Pinpoint the cell where the given text exists, returning its (X, Y) midpoint coordinate. 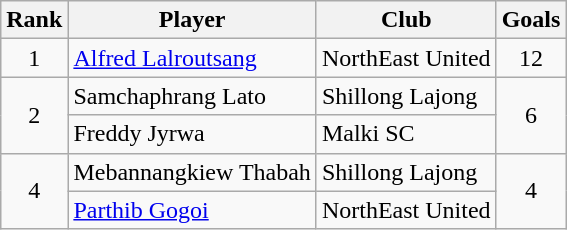
Alfred Lalroutsang (192, 58)
Samchaphrang Lato (192, 96)
Malki SC (406, 134)
Club (406, 20)
Player (192, 20)
Freddy Jyrwa (192, 134)
2 (34, 115)
Mebannangkiew Thabah (192, 172)
Rank (34, 20)
Parthib Gogoi (192, 210)
1 (34, 58)
Goals (531, 20)
6 (531, 115)
12 (531, 58)
